Extract the [x, y] coordinate from the center of the cell holding the provided text.  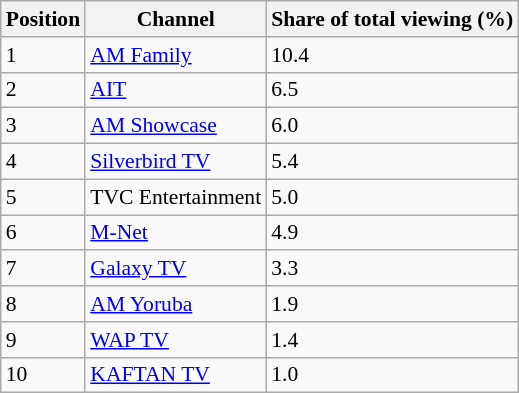
2 [43, 90]
4 [43, 162]
Share of total viewing (%) [392, 19]
1.0 [392, 375]
3 [43, 126]
WAP TV [176, 340]
Position [43, 19]
5.0 [392, 197]
TVC Entertainment [176, 197]
1 [43, 55]
AM Showcase [176, 126]
3.3 [392, 269]
6.5 [392, 90]
6.0 [392, 126]
1.9 [392, 304]
AM Yoruba [176, 304]
10 [43, 375]
Channel [176, 19]
4.9 [392, 233]
10.4 [392, 55]
KAFTAN TV [176, 375]
6 [43, 233]
1.4 [392, 340]
Galaxy TV [176, 269]
9 [43, 340]
AM Family [176, 55]
5 [43, 197]
Silverbird TV [176, 162]
8 [43, 304]
5.4 [392, 162]
AIT [176, 90]
M-Net [176, 233]
7 [43, 269]
